Extract the [x, y] coordinate from the center of the cell holding the provided text.  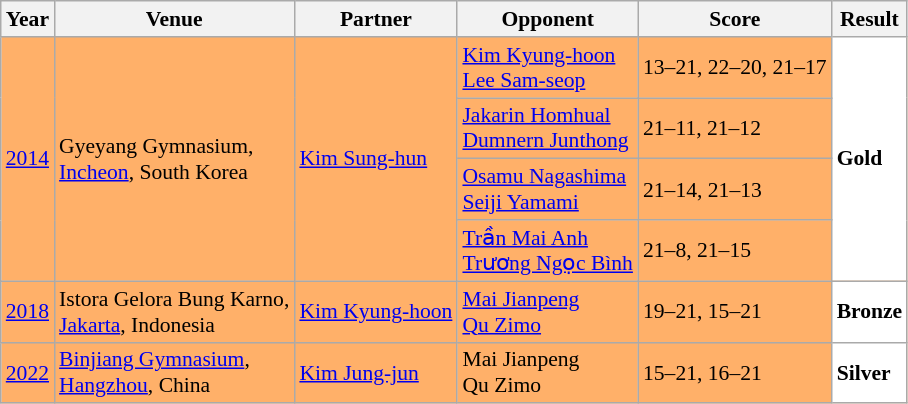
21–8, 21–15 [735, 250]
Binjiang Gymnasium,Hangzhou, China [174, 372]
2018 [28, 312]
Partner [376, 19]
19–21, 15–21 [735, 312]
Trần Mai Anh Trương Ngọc Bình [548, 250]
15–21, 16–21 [735, 372]
21–11, 21–12 [735, 128]
Kim Kyung-hoon [376, 312]
Kim Kyung-hoon Lee Sam-seop [548, 68]
2014 [28, 159]
Kim Jung-jun [376, 372]
Result [870, 19]
Istora Gelora Bung Karno,Jakarta, Indonesia [174, 312]
Year [28, 19]
Gyeyang Gymnasium,Incheon, South Korea [174, 159]
Bronze [870, 312]
Jakarin Homhual Dumnern Junthong [548, 128]
2022 [28, 372]
Score [735, 19]
Venue [174, 19]
Opponent [548, 19]
Osamu Nagashima Seiji Yamami [548, 190]
13–21, 22–20, 21–17 [735, 68]
21–14, 21–13 [735, 190]
Silver [870, 372]
Gold [870, 159]
Kim Sung-hun [376, 159]
